Provide the (X, Y) coordinate of the cell's center where the given text is located.  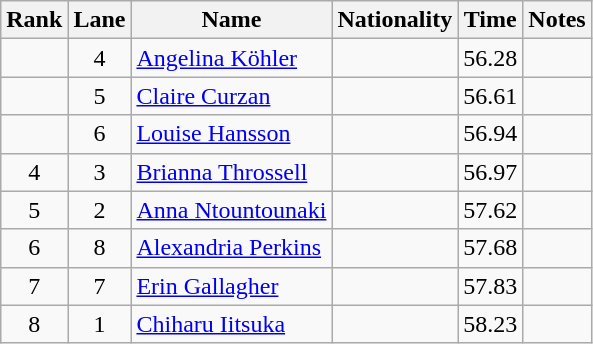
Brianna Throssell (232, 172)
Anna Ntountounaki (232, 210)
57.68 (490, 248)
Louise Hansson (232, 134)
1 (100, 324)
Erin Gallagher (232, 286)
2 (100, 210)
56.94 (490, 134)
Name (232, 20)
56.97 (490, 172)
57.83 (490, 286)
Time (490, 20)
56.28 (490, 58)
Rank (34, 20)
58.23 (490, 324)
Angelina Köhler (232, 58)
Chiharu Iitsuka (232, 324)
Claire Curzan (232, 96)
57.62 (490, 210)
3 (100, 172)
Nationality (395, 20)
Notes (557, 20)
Lane (100, 20)
56.61 (490, 96)
Alexandria Perkins (232, 248)
